Find where the given text appears and provide that cell's center as (X, Y) coordinate. 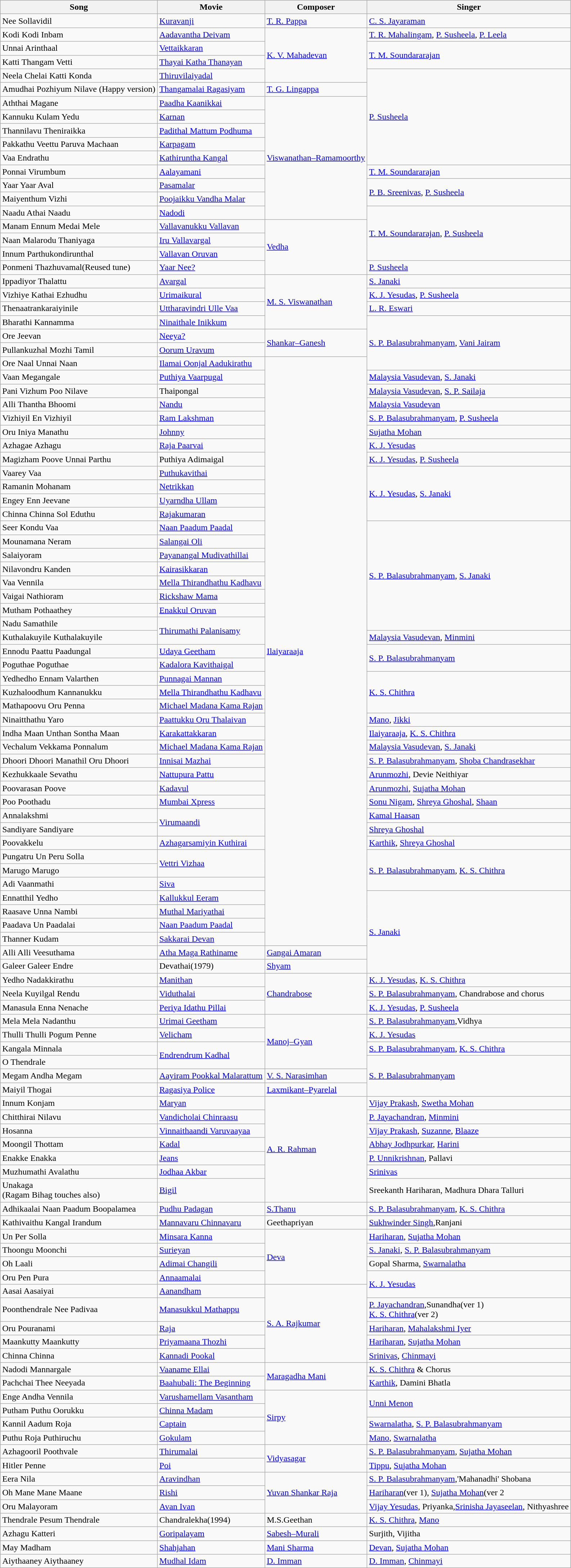
Minsara Kanna (211, 1236)
Chinna Chinna (79, 1356)
Viswanathan–Ramamoorthy (316, 158)
Movie (211, 7)
Gopal Sharma, Swarnalatha (469, 1263)
Poovarasan Poove (79, 788)
Vallavanukku Vallavan (211, 226)
Sakkarai Devan (211, 939)
Rickshaw Mama (211, 596)
Paadava Un Paadalai (79, 925)
Hariharan, Mahalakshmi Iyer (469, 1328)
Thayai Katha Thanayan (211, 62)
Padithal Mattum Podhuma (211, 130)
Ponnai Virumbum (79, 172)
Ninaithale Inikkum (211, 322)
Kannil Aadum Roja (79, 1424)
Ore Naal Unnai Naan (79, 363)
Yedho Nadakkirathu (79, 980)
Neela Kuyilgal Rendu (79, 993)
Siva (211, 884)
Mutham Pothaathey (79, 610)
Sandiyare Sandiyare (79, 829)
Chandrabose (316, 993)
Unakaga(Ragam Bihag touches also) (79, 1190)
Enakke Enakka (79, 1158)
Raasave Unna Nambi (79, 911)
Vizhiye Kathai Ezhudhu (79, 295)
Devan, Sujatha Mohan (469, 1547)
Priyamaana Thozhi (211, 1342)
Nee Sollavidil (79, 21)
Enakkul Oruvan (211, 610)
Aravindhan (211, 1479)
Annalakshmi (79, 815)
Vechalum Vekkama Ponnalum (79, 747)
Baahubali: The Beginning (211, 1383)
Megam Andha Megam (79, 1076)
Swarnalatha, S. P. Balasubrahmanyam (469, 1424)
Pungatru Un Peru Solla (79, 857)
Pasamalar (211, 185)
Aayiram Pookkal Malarattum (211, 1076)
Thannilavu Theniraikka (79, 130)
Thangamalai Ragasiyam (211, 89)
Vijay Prakash, Swetha Mohan (469, 1103)
Kadal (211, 1144)
K. S. Chithra & Chorus (469, 1369)
Manasula Enna Nenache (79, 1007)
Kuravanji (211, 21)
Thirumalai (211, 1451)
Azhagarsamiyin Kuthirai (211, 843)
Ore Jeevan (79, 336)
Maankutty Maankutty (79, 1342)
S.Thanu (316, 1209)
O Thendrale (79, 1062)
Raja (211, 1328)
Surjith, Vijitha (469, 1534)
Pudhu Padagan (211, 1209)
Katti Thangam Vetti (79, 62)
M. S. Viswanathan (316, 302)
Naan Malarodu Thaniyaga (79, 240)
Mani Sharma (316, 1547)
Oh Laali (79, 1263)
Captain (211, 1424)
Deva (316, 1257)
Laxmikant–Pyarelal (316, 1090)
Neela Chelai Katti Konda (79, 76)
Shankar–Ganesh (316, 343)
Srinivas, Chinmayi (469, 1356)
Velicham (211, 1035)
Muzhumathi Avalathu (79, 1172)
Arunmozhi, Sujatha Mohan (469, 788)
P. B. Sreenivas, P. Susheela (469, 192)
Ilamai Oonjal Aadukirathu (211, 363)
Uttharavindri Ulle Vaa (211, 308)
Virumaandi (211, 822)
Oru Malayoram (79, 1506)
Avargal (211, 281)
Pani Vizhum Poo Nilave (79, 391)
Thanner Kudam (79, 939)
Sabesh–Murali (316, 1534)
Kadavul (211, 788)
Neeya? (211, 336)
Bigil (211, 1190)
Manam Ennum Medai Mele (79, 226)
Ennatthil Yedho (79, 898)
Udaya Geetham (211, 651)
Iru Vallavargal (211, 240)
Puthukavithai (211, 473)
Vijay Prakash, Suzanne, Blaaze (469, 1131)
K. V. Mahadevan (316, 55)
Puthiya Adimaigal (211, 459)
Poo Poothadu (79, 802)
Azhagu Katteri (79, 1534)
Thoongu Moonchi (79, 1250)
Kodi Kodi Inbam (79, 35)
Unni Menon (469, 1403)
Maragadha Mani (316, 1376)
Thulli Thulli Pogum Penne (79, 1035)
Maiyenthum Vizhi (79, 199)
Chitthirai Nilavu (79, 1117)
Unnai Arinthaal (79, 48)
Kairasikkaran (211, 569)
Mathapoovu Oru Penna (79, 706)
S. Janaki, S. P. Balasubrahmanyam (469, 1250)
Payanangal Mudivathillai (211, 555)
S. P. Balasubrahmanyam, Chandrabose and chorus (469, 993)
Malaysia Vasudevan (469, 405)
Shyam (316, 966)
Yuvan Shankar Raja (316, 1492)
Rajakumaran (211, 514)
Mudhal Idam (211, 1561)
Jodhaa Akbar (211, 1172)
Aasai Aasaiyai (79, 1291)
Geethapriyan (316, 1222)
Puthiya Vaarpugal (211, 377)
Kuthalakuyile Kuthalakuyile (79, 637)
Paattukku Oru Thalaivan (211, 720)
Composer (316, 7)
Vidyasagar (316, 1458)
Raja Paarvai (211, 446)
Sreekanth Hariharan, Madhura Dhara Talluri (469, 1190)
Shreya Ghoshal (469, 829)
Mumbai Xpress (211, 802)
Gokulam (211, 1438)
Oru Pouranami (79, 1328)
Urimaikural (211, 295)
Ennodu Paattu Paadungal (79, 651)
S. P. Balasubrahmanyam,Vidhya (469, 1021)
Devathai(1979) (211, 966)
Nadu Samathile (79, 624)
Naadu Athai Naadu (79, 213)
Malaysia Vasudevan, Minmini (469, 637)
Oh Mane Mane Maane (79, 1492)
Engey Enn Jeevane (79, 500)
Oru Iniya Manathu (79, 432)
Tippu, Sujatha Mohan (469, 1465)
Vaa Endrathu (79, 158)
Ninaitthathu Yaro (79, 720)
T. R. Pappa (316, 21)
Ponmeni Thazhuvamal(Reused tune) (79, 267)
Thiruvilaiyadal (211, 76)
Moongil Thottam (79, 1144)
Ram Lakshman (211, 418)
Kangala Minnala (79, 1049)
Poojaikku Vandha Malar (211, 199)
S. P. Balasubrahmanyam, S. Janaki (469, 576)
Enge Andha Vennila (79, 1397)
S. P. Balasubrahmanyam, Sujatha Mohan (469, 1451)
S. P. Balasubrahmanyam,'Mahanadhi' Shobana (469, 1479)
Karthik, Damini Bhatla (469, 1383)
Azhagae Azhagu (79, 446)
Mano, Swarnalatha (469, 1438)
D. Imman, Chinmayi (469, 1561)
Sukhwinder Singh,Ranjani (469, 1222)
Rishi (211, 1492)
Netrikkan (211, 487)
Nandu (211, 405)
Goripalayam (211, 1534)
M.S.Geethan (316, 1520)
Mela Mela Nadanthu (79, 1021)
Yaar Nee? (211, 267)
Ragasiya Police (211, 1090)
S. P. Balasubrahmanyam, Vani Jairam (469, 343)
Vizhiyil En Vizhiyil (79, 418)
Karthik, Shreya Ghoshal (469, 843)
Pachchai Thee Neeyada (79, 1383)
Karpagam (211, 144)
Bharathi Kannamma (79, 322)
Periya Idathu Pillai (211, 1007)
Poovakkelu (79, 843)
Innum Parthukondirunthal (79, 254)
Muthal Mariyathai (211, 911)
Sirpy (316, 1417)
Vedha (316, 247)
D. Imman (316, 1561)
Malaysia Vasudevan, S. P. Sailaja (469, 391)
Vinnaithaandi Varuvaayaa (211, 1131)
Yedhedho Ennam Valarthen (79, 679)
Vaaname Ellai (211, 1369)
P. Unnikrishnan, Pallavi (469, 1158)
Yaar Yaar Aval (79, 185)
Mounamana Neram (79, 541)
Marugo Marugo (79, 870)
L. R. Eswari (469, 308)
Thenaatrankaraiyinile (79, 308)
Eera Nila (79, 1479)
Pullankuzhal Mozhi Tamil (79, 350)
Adi Vaanmathi (79, 884)
Vettri Vizhaa (211, 864)
Nattupura Pattu (211, 774)
K. S. Chithra (469, 692)
Dhoori Dhoori Manathil Oru Dhoori (79, 761)
Innum Konjam (79, 1103)
Kathivaithu Kangal Irandum (79, 1222)
Nadodi (211, 213)
Urimai Geetham (211, 1021)
Aththai Magane (79, 103)
Endrendrum Kadhal (211, 1055)
Shahjahan (211, 1547)
Punnagai Mannan (211, 679)
Song (79, 7)
Kathiruntha Kangal (211, 158)
Paadha Kaanikkai (211, 103)
Thirumathi Palanisamy (211, 631)
Jeans (211, 1158)
K. S. Chithra, Mano (469, 1520)
Chandralekha(1994) (211, 1520)
Pakkathu Veettu Paruva Machaan (79, 144)
Annaamalai (211, 1278)
Arunmozhi, Devie Neithiyar (469, 774)
T. M. Soundararajan, P. Susheela (469, 233)
Atha Maga Rathiname (211, 952)
Singer (469, 7)
Innisai Mazhai (211, 761)
Adhikaalai Naan Paadum Boopalamea (79, 1209)
Salaiyoram (79, 555)
Sujatha Mohan (469, 432)
Vaa Vennila (79, 582)
V. S. Narasimhan (316, 1076)
Amudhai Pozhiyum Nilave (Happy version) (79, 89)
Ilaiyaraaja (316, 651)
Hariharan(ver 1), Sujatha Mohan(ver 2 (469, 1492)
P. Jayachandran,Sunandha(ver 1)K. S. Chithra(ver 2) (469, 1310)
Un Per Solla (79, 1236)
S. P. Balasubrahmanyam, Shoba Chandrasekhar (469, 761)
Thendrale Pesum Thendrale (79, 1520)
Mano, Jikki (469, 720)
Manoj–Gyan (316, 1041)
Poguthae Poguthae (79, 665)
Chinna Madam (211, 1410)
Kannadi Pookal (211, 1356)
Manasukkul Mathappu (211, 1310)
Hosanna (79, 1131)
Nilavondru Kanden (79, 569)
Vallavan Oruvan (211, 254)
Uyarndha Ullam (211, 500)
T. G. Lingappa (316, 89)
Surieyan (211, 1250)
Nadodi Mannargale (79, 1369)
Kannuku Kulam Yedu (79, 117)
Galeer Galeer Endre (79, 966)
A. R. Rahman (316, 1149)
Oru Pen Pura (79, 1278)
Ippadiyor Thalattu (79, 281)
Hitler Penne (79, 1465)
Vaarey Vaa (79, 473)
Johnny (211, 432)
Gangai Amaran (316, 952)
Vaigai Nathioram (79, 596)
Poi (211, 1465)
May Madham (79, 1547)
S. P. Balasubrahmanyam, P. Susheela (469, 418)
Indha Maan Unthan Sontha Maan (79, 733)
Karakattakkaran (211, 733)
P. Jayachandran, Minmini (469, 1117)
Kallukkul Eeram (211, 898)
Chinna Chinna Sol Eduthu (79, 514)
Manithan (211, 980)
Magizham Poove Unnai Parthu (79, 459)
Puthu Roja Puthiruchu (79, 1438)
Mannavaru Chinnavaru (211, 1222)
Aalayamani (211, 172)
Vettaikkaran (211, 48)
Maryan (211, 1103)
Maiyil Thogai (79, 1090)
Adimai Changili (211, 1263)
Kamal Haasan (469, 815)
T. R. Mahalingam, P. Susheela, P. Leela (469, 35)
Varushamellam Vasantham (211, 1397)
Viduthalai (211, 993)
Alli Alli Veesuthama (79, 952)
C. S. Jayaraman (469, 21)
Alli Thantha Bhoomi (79, 405)
K. J. Yesudas, K. S. Chithra (469, 980)
Sonu Nigam, Shreya Ghoshal, Shaan (469, 802)
Kuzhaloodhum Kannanukku (79, 692)
Aiythaaney Aiythaaney (79, 1561)
Vijay Yesudas, Priyanka,Srinisha Jayaseelan, Nithyashree (469, 1506)
Azhagooril Poothvale (79, 1451)
K. J. Yesudas, S. Janaki (469, 494)
Vandicholai Chinraasu (211, 1117)
Vaan Megangale (79, 377)
S. A. Rajkumar (316, 1323)
Aanandham (211, 1291)
Salangai Oli (211, 541)
Oorum Uravum (211, 350)
Avan Ivan (211, 1506)
Karnan (211, 117)
Poonthendrale Nee Padivaa (79, 1310)
Kadalora Kavithaigal (211, 665)
Seer Kondu Vaa (79, 528)
Kezhukkaale Sevathu (79, 774)
Putham Puthu Oorukku (79, 1410)
Ilaiyaraaja, K. S. Chithra (469, 733)
Aadavantha Deivam (211, 35)
Abhay Jodhpurkar, Harini (469, 1144)
Srinivas (469, 1172)
Ramanin Mohanam (79, 487)
Thaipongal (211, 391)
